Return the [x, y] coordinate for the center point of the cell that contains the specified text.  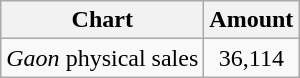
36,114 [252, 58]
Chart [102, 20]
Gaon physical sales [102, 58]
Amount [252, 20]
